Identify which cell holds the provided text, then report its [x, y] central coordinate. 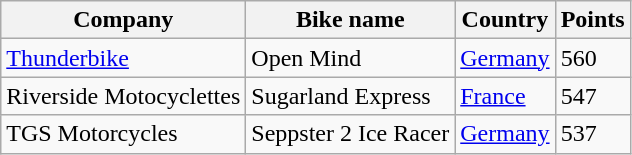
537 [592, 134]
Riverside Motocyclettes [124, 96]
547 [592, 96]
Bike name [350, 20]
Seppster 2 Ice Racer [350, 134]
Points [592, 20]
France [505, 96]
Country [505, 20]
Company [124, 20]
560 [592, 58]
Open Mind [350, 58]
Thunderbike [124, 58]
Sugarland Express [350, 96]
TGS Motorcycles [124, 134]
